Locate the cell with the specified text and output its (X, Y) center coordinate. 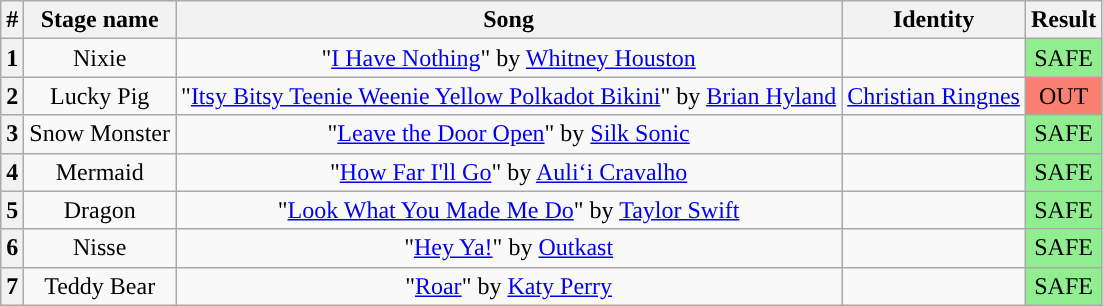
Dragon (100, 210)
Snow Monster (100, 134)
OUT (1063, 96)
7 (12, 286)
Nixie (100, 58)
4 (12, 172)
"Leave the Door Open" by Silk Sonic (509, 134)
"Roar" by Katy Perry (509, 286)
"Look What You Made Me Do" by Taylor Swift (509, 210)
Identity (934, 20)
"How Far I'll Go" by Auliʻi Cravalho (509, 172)
# (12, 20)
2 (12, 96)
5 (12, 210)
Result (1063, 20)
Teddy Bear (100, 286)
Christian Ringnes (934, 96)
6 (12, 248)
"Hey Ya!" by Outkast (509, 248)
"Itsy Bitsy Teenie Weenie Yellow Polkadot Bikini" by Brian Hyland (509, 96)
Mermaid (100, 172)
"I Have Nothing" by Whitney Houston (509, 58)
Nisse (100, 248)
1 (12, 58)
Stage name (100, 20)
Song (509, 20)
Lucky Pig (100, 96)
3 (12, 134)
